From the cell containing the given text, extract its center point as (X, Y) coordinate. 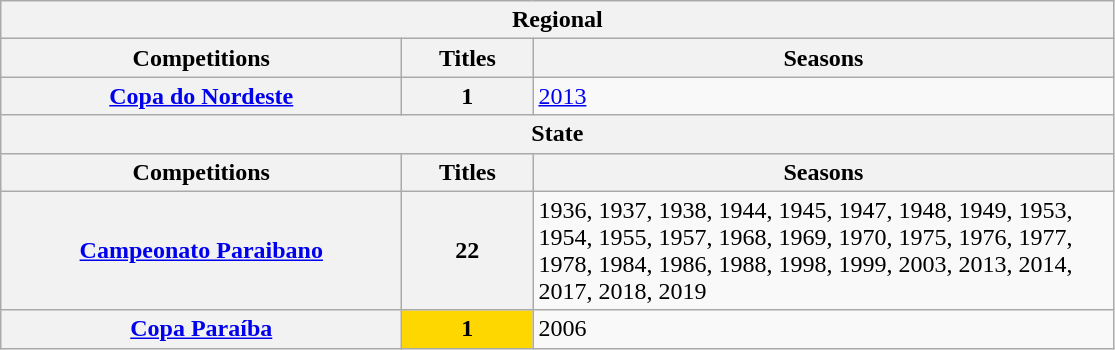
22 (468, 250)
State (558, 134)
2013 (824, 96)
Regional (558, 20)
Copa Paraíba (202, 329)
Campeonato Paraibano (202, 250)
Copa do Nordeste (202, 96)
2006 (824, 329)
